Output the [x, y] coordinate of the center of the cell containing the given text.  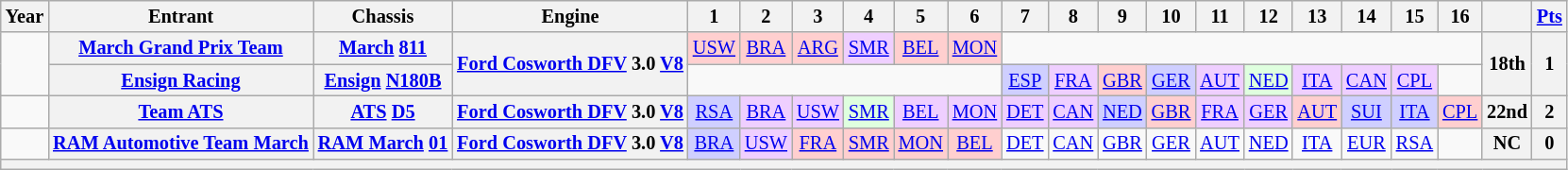
12 [1269, 16]
9 [1122, 16]
ESP [1025, 80]
8 [1072, 16]
RAM March 01 [383, 144]
NC [1507, 144]
SUI [1367, 111]
14 [1367, 16]
ATS D5 [383, 111]
Entrant [181, 16]
Ensign N180B [383, 80]
10 [1172, 16]
Year [25, 16]
16 [1459, 16]
March 811 [383, 48]
15 [1414, 16]
5 [921, 16]
Pts [1550, 16]
Engine [570, 16]
Chassis [383, 16]
13 [1317, 16]
3 [818, 16]
Team ATS [181, 111]
4 [868, 16]
7 [1025, 16]
22nd [1507, 111]
18th [1507, 64]
EUR [1367, 144]
March Grand Prix Team [181, 48]
ARG [818, 48]
11 [1220, 16]
6 [974, 16]
RAM Automotive Team March [181, 144]
0 [1550, 144]
Ensign Racing [181, 80]
